Capture the cell that displays the provided text and extract its [x, y] central coordinate. 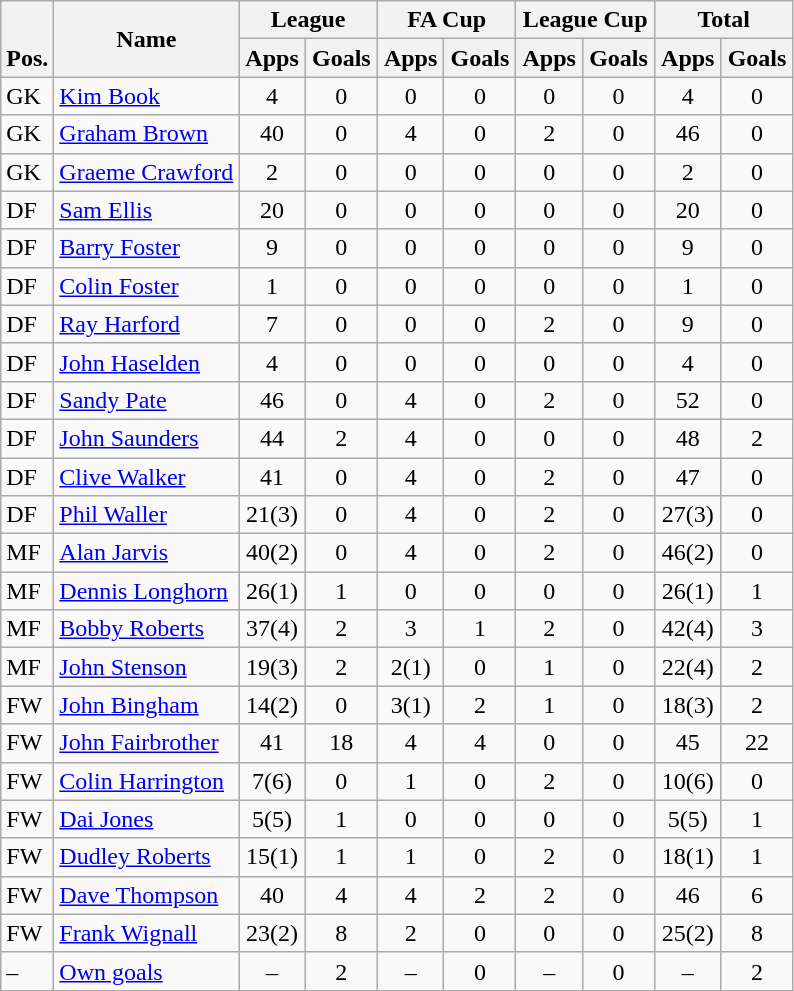
Name [146, 39]
15(1) [272, 857]
44 [272, 438]
Own goals [146, 971]
Colin Harrington [146, 781]
Graham Brown [146, 134]
14(2) [272, 705]
27(3) [688, 515]
21(3) [272, 515]
22 [757, 743]
Kim Book [146, 96]
Bobby Roberts [146, 629]
7 [272, 324]
23(2) [272, 933]
6 [757, 895]
Dennis Longhorn [146, 591]
Sam Ellis [146, 210]
Colin Foster [146, 286]
10(6) [688, 781]
John Fairbrother [146, 743]
Clive Walker [146, 477]
League Cup [586, 20]
Barry Foster [146, 248]
25(2) [688, 933]
John Haselden [146, 362]
John Stenson [146, 667]
Dudley Roberts [146, 857]
3(1) [410, 705]
Pos. [28, 39]
18(3) [688, 705]
46(2) [688, 553]
Total [724, 20]
Phil Waller [146, 515]
22(4) [688, 667]
42(4) [688, 629]
47 [688, 477]
7(6) [272, 781]
John Bingham [146, 705]
18 [341, 743]
Alan Jarvis [146, 553]
John Saunders [146, 438]
Dai Jones [146, 819]
40(2) [272, 553]
2(1) [410, 667]
FA Cup [446, 20]
18(1) [688, 857]
52 [688, 400]
Dave Thompson [146, 895]
Ray Harford [146, 324]
Graeme Crawford [146, 172]
Sandy Pate [146, 400]
45 [688, 743]
48 [688, 438]
League [308, 20]
Frank Wignall [146, 933]
19(3) [272, 667]
37(4) [272, 629]
